Detect which cell encompasses the target text, then output its [X, Y] center coordinate. 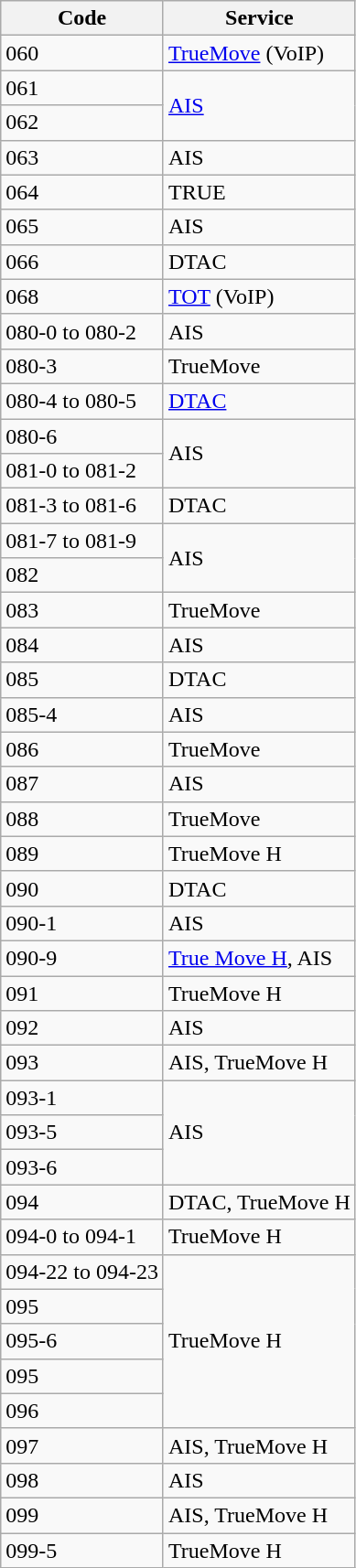
094-22 to 094-23 [82, 1272]
093 [82, 1063]
TrueMove (VoIP) [259, 53]
068 [82, 296]
TRUE [259, 192]
091 [82, 993]
065 [82, 227]
088 [82, 819]
094-0 to 094-1 [82, 1237]
Code [82, 18]
096 [82, 1411]
083 [82, 610]
099-5 [82, 1551]
080-4 to 080-5 [82, 401]
090-1 [82, 923]
061 [82, 88]
097 [82, 1445]
True Move H, AIS [259, 958]
081-7 to 081-9 [82, 541]
084 [82, 645]
090 [82, 888]
TOT (VoIP) [259, 296]
089 [82, 854]
080-3 [82, 366]
062 [82, 123]
081-0 to 081-2 [82, 471]
080-6 [82, 436]
093-6 [82, 1167]
092 [82, 1028]
060 [82, 53]
080-0 to 080-2 [82, 331]
098 [82, 1480]
087 [82, 784]
DTAC, TrueMove H [259, 1202]
099 [82, 1515]
066 [82, 262]
093-1 [82, 1098]
085-4 [82, 714]
094 [82, 1202]
095-6 [82, 1341]
063 [82, 157]
093-5 [82, 1133]
085 [82, 680]
082 [82, 575]
086 [82, 749]
081-3 to 081-6 [82, 506]
Service [259, 18]
090-9 [82, 958]
064 [82, 192]
